Determine the [X, Y] coordinate at the center of the cell enclosing the given text.  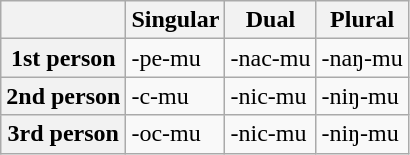
Singular [176, 20]
Plural [362, 20]
-naŋ-mu [362, 58]
2nd person [64, 96]
-c-mu [176, 96]
1st person [64, 58]
3rd person [64, 134]
Dual [270, 20]
-oc-mu [176, 134]
-pe-mu [176, 58]
-nac-mu [270, 58]
